Identify which cell holds the provided text, then report its [x, y] central coordinate. 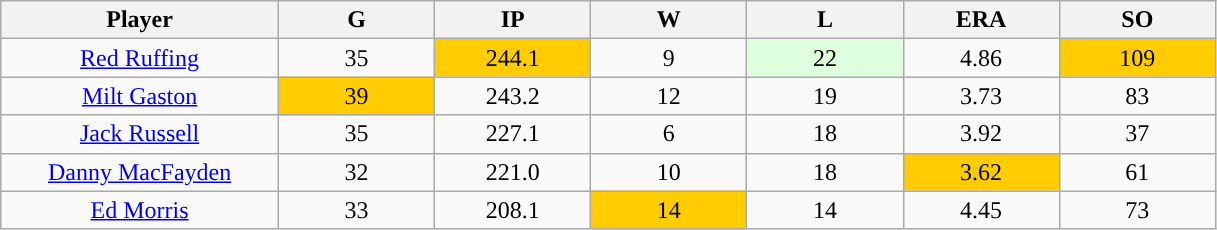
6 [669, 134]
Player [140, 20]
32 [356, 172]
L [825, 20]
12 [669, 96]
SO [1137, 20]
3.73 [981, 96]
221.0 [513, 172]
3.62 [981, 172]
Jack Russell [140, 134]
ERA [981, 20]
Red Ruffing [140, 58]
208.1 [513, 210]
243.2 [513, 96]
Ed Morris [140, 210]
W [669, 20]
73 [1137, 210]
10 [669, 172]
G [356, 20]
33 [356, 210]
19 [825, 96]
Danny MacFayden [140, 172]
37 [1137, 134]
109 [1137, 58]
Milt Gaston [140, 96]
3.92 [981, 134]
9 [669, 58]
39 [356, 96]
244.1 [513, 58]
61 [1137, 172]
4.45 [981, 210]
83 [1137, 96]
4.86 [981, 58]
227.1 [513, 134]
IP [513, 20]
22 [825, 58]
